Search for the cell housing the specified text and yield its (X, Y) center coordinate. 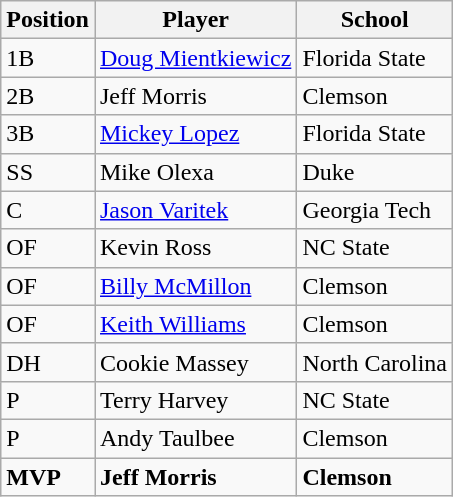
Andy Taulbee (195, 438)
Georgia Tech (375, 210)
School (375, 20)
Position (48, 20)
Keith Williams (195, 324)
DH (48, 362)
Player (195, 20)
Duke (375, 172)
Kevin Ross (195, 248)
MVP (48, 477)
SS (48, 172)
C (48, 210)
3B (48, 134)
Terry Harvey (195, 400)
1B (48, 58)
North Carolina (375, 362)
Billy McMillon (195, 286)
Mike Olexa (195, 172)
Mickey Lopez (195, 134)
Doug Mientkiewicz (195, 58)
Cookie Massey (195, 362)
Jason Varitek (195, 210)
2B (48, 96)
